Return [x, y] of the center of cell containing provided text 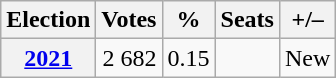
New [307, 58]
0.15 [188, 58]
Votes [129, 20]
% [188, 20]
+/– [307, 20]
2 682 [129, 58]
2021 [48, 58]
Seats [247, 20]
Election [48, 20]
